Pinpoint the cell where the given text exists, returning its [x, y] midpoint coordinate. 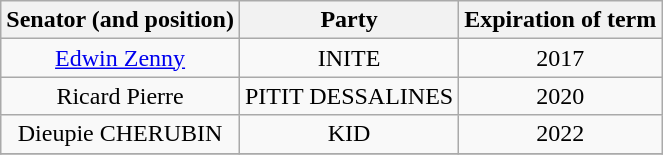
KID [348, 134]
2022 [560, 134]
Edwin Zenny [120, 58]
Ricard Pierre [120, 96]
INITE [348, 58]
Senator (and position) [120, 20]
Party [348, 20]
Dieupie CHERUBIN [120, 134]
PITIT DESSALINES [348, 96]
2017 [560, 58]
2020 [560, 96]
Expiration of term [560, 20]
